Extract the [x, y] coordinate from the center of the cell holding the provided text.  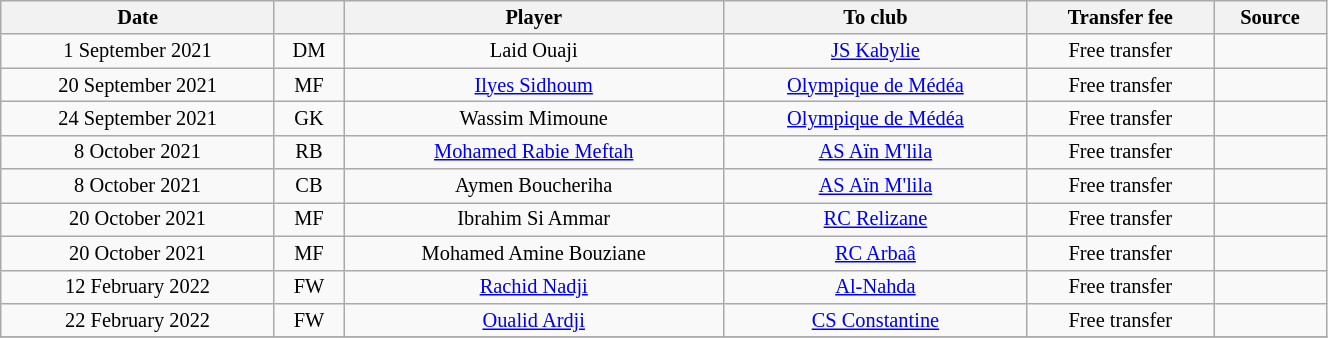
12 February 2022 [138, 287]
Mohamed Rabie Meftah [534, 152]
Oualid Ardji [534, 320]
To club [876, 17]
Al-Nahda [876, 287]
Mohamed Amine Bouziane [534, 253]
RB [308, 152]
CS Constantine [876, 320]
24 September 2021 [138, 118]
GK [308, 118]
CB [308, 186]
Aymen Boucheriha [534, 186]
Player [534, 17]
Laid Ouaji [534, 51]
Date [138, 17]
22 February 2022 [138, 320]
RC Relizane [876, 219]
Rachid Nadji [534, 287]
Ibrahim Si Ammar [534, 219]
Wassim Mimoune [534, 118]
RC Arbaâ [876, 253]
Transfer fee [1120, 17]
1 September 2021 [138, 51]
JS Kabylie [876, 51]
DM [308, 51]
Ilyes Sidhoum [534, 85]
Source [1270, 17]
20 September 2021 [138, 85]
